Detect which cell encompasses the target text, then output its (x, y) center coordinate. 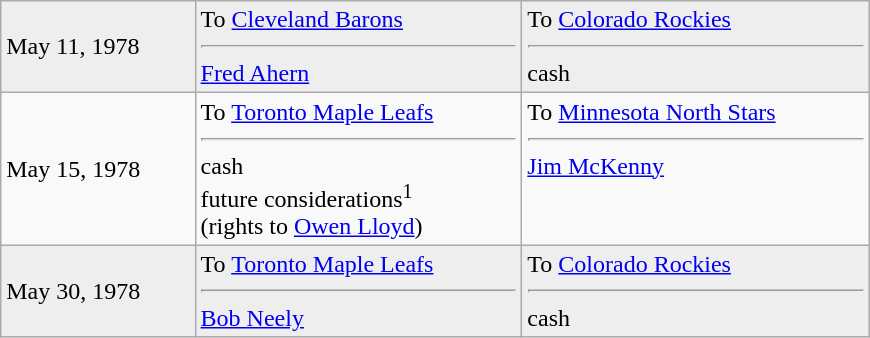
May 11, 1978 (98, 47)
May 30, 1978 (98, 291)
To Toronto Maple LeafsBob Neely (358, 291)
To Toronto Maple Leafscashfuture considerations1(rights to Owen Lloyd) (358, 170)
To Cleveland BaronsFred Ahern (358, 47)
May 15, 1978 (98, 170)
To Minnesota North StarsJim McKenny (696, 170)
